For the text-containing cell, return its midpoint in (X, Y) coordinate format. 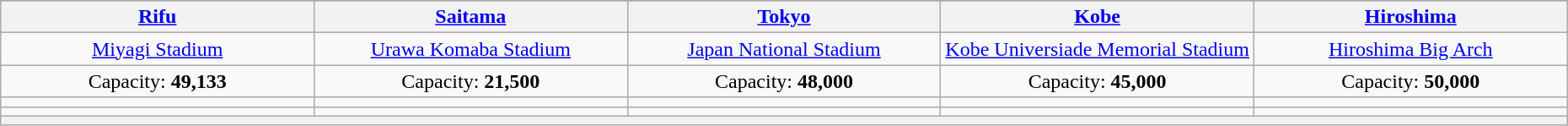
Urawa Komaba Stadium (471, 49)
Capacity: 48,000 (784, 81)
Capacity: 50,000 (1410, 81)
Capacity: 21,500 (471, 81)
Hiroshima (1410, 17)
Miyagi Stadium (158, 49)
Hiroshima Big Arch (1410, 49)
Rifu (158, 17)
Kobe Universiade Memorial Stadium (1098, 49)
Tokyo (784, 17)
Capacity: 49,133 (158, 81)
Capacity: 45,000 (1098, 81)
Kobe (1098, 17)
Japan National Stadium (784, 49)
Saitama (471, 17)
